From the cell containing the given text, extract its center point as (x, y) coordinate. 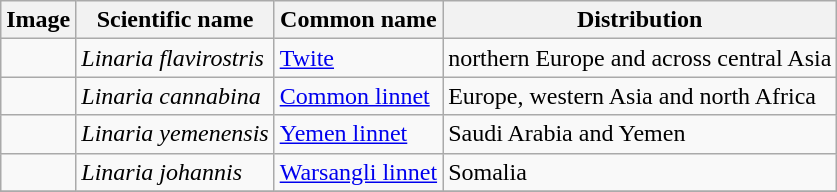
Common linnet (358, 96)
Linaria cannabina (175, 96)
Somalia (640, 172)
Scientific name (175, 20)
Saudi Arabia and Yemen (640, 134)
Common name (358, 20)
Twite (358, 58)
Europe, western Asia and north Africa (640, 96)
Linaria johannis (175, 172)
Distribution (640, 20)
Yemen linnet (358, 134)
Linaria yemenensis (175, 134)
Warsangli linnet (358, 172)
northern Europe and across central Asia (640, 58)
Linaria flavirostris (175, 58)
Image (38, 20)
